For the text-containing cell, return its midpoint in [X, Y] coordinate format. 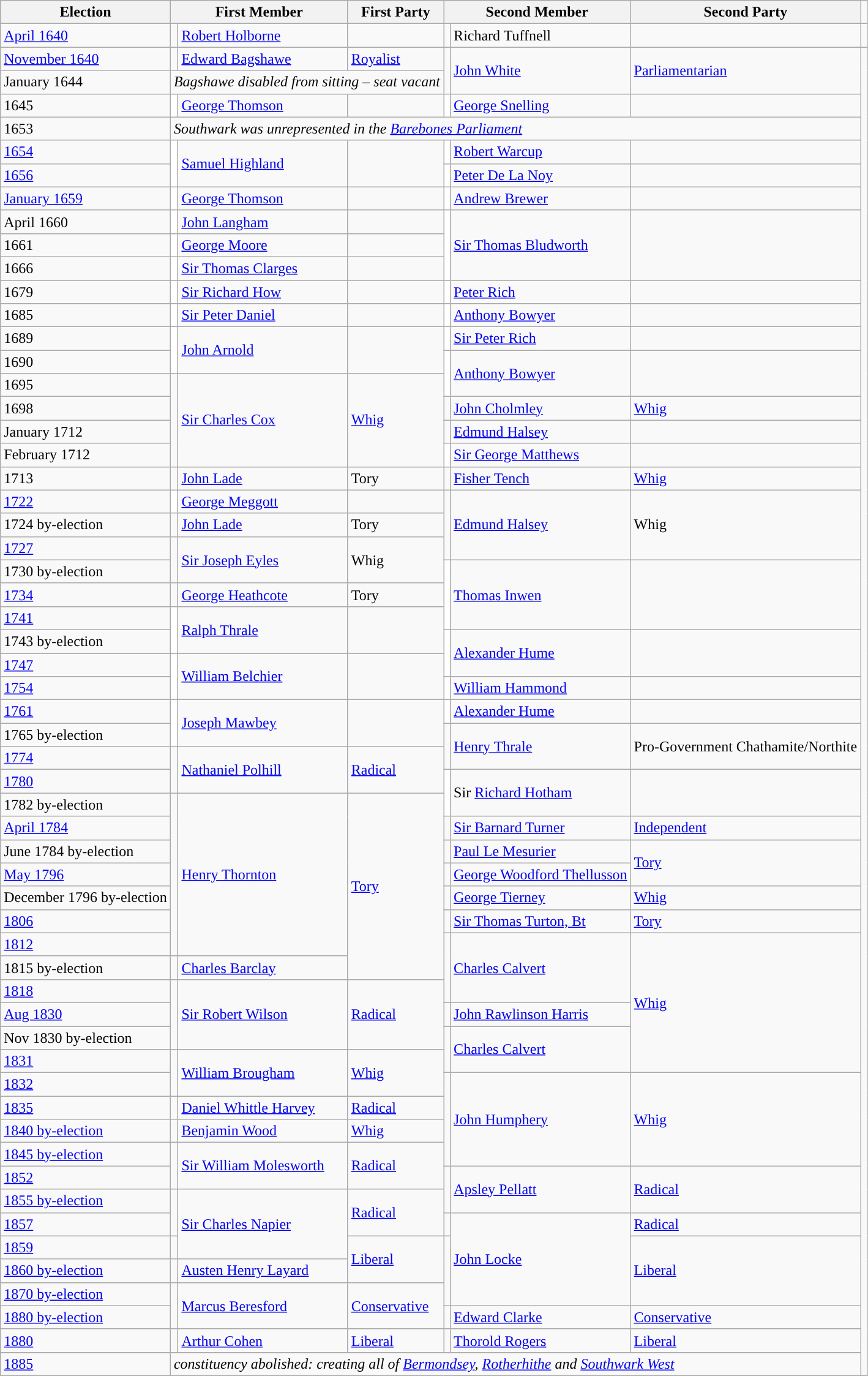
May 1796 [86, 874]
George Snelling [541, 105]
1661 [86, 245]
Sir Richard How [263, 292]
Aug 1830 [86, 1014]
Sir Joseph Eyles [263, 560]
1741 [86, 618]
Arthur Cohen [263, 1340]
November 1640 [86, 59]
Southwark was unrepresented in the Barebones Parliament [515, 129]
1859 [86, 1247]
1860 by-election [86, 1271]
William Hammond [541, 688]
John Locke [541, 1259]
Sir Thomas Turton, Bt [541, 921]
1812 [86, 944]
1713 [86, 478]
Sir Robert Wilson [263, 1014]
1653 [86, 129]
1645 [86, 105]
1880 by-election [86, 1317]
Apsley Pellatt [541, 1189]
1722 [86, 502]
First Member [259, 12]
Charles Barclay [263, 968]
Thomas Inwen [541, 595]
1782 by-election [86, 805]
First Party [395, 12]
Nathaniel Polhill [263, 770]
Peter De La Noy [541, 175]
January 1644 [86, 82]
1870 by-election [86, 1294]
John Arnold [263, 350]
Sir Barnard Turner [541, 828]
constituency abolished: creating all of Bermondsey, Rotherhithe and Southwark West [515, 1364]
Independent [746, 828]
1727 [86, 548]
Parliamentarian [746, 70]
1656 [86, 175]
1832 [86, 1085]
Election [86, 12]
December 1796 by-election [86, 898]
Edward Bagshawe [263, 59]
Richard Tuffnell [541, 36]
1730 by-election [86, 571]
June 1784 by-election [86, 851]
Fisher Tench [541, 478]
April 1660 [86, 222]
1765 by-election [86, 735]
Henry Thornton [263, 874]
George Meggott [263, 502]
Joseph Mawbey [263, 723]
Robert Warcup [541, 152]
John White [541, 70]
April 1640 [86, 36]
Benjamin Wood [263, 1131]
Nov 1830 by-election [86, 1038]
Andrew Brewer [541, 198]
Thorold Rogers [541, 1340]
1754 [86, 688]
1831 [86, 1061]
1743 by-election [86, 641]
Sir Richard Hotham [541, 793]
January 1712 [86, 432]
April 1784 [86, 828]
Pro-Government Chathamite/Northite [746, 746]
1747 [86, 664]
Second Member [537, 12]
1845 by-election [86, 1154]
Daniel Whittle Harvey [263, 1108]
George Moore [263, 245]
Austen Henry Layard [263, 1271]
Sir Thomas Bludworth [541, 245]
1806 [86, 921]
George Heathcote [263, 595]
Sir George Matthews [541, 455]
Robert Holborne [263, 36]
Sir Thomas Clarges [263, 268]
Bagshawe disabled from sitting – seat vacant [307, 82]
1780 [86, 781]
Sir Charles Cox [263, 420]
1734 [86, 595]
1698 [86, 408]
1852 [86, 1178]
1695 [86, 385]
Paul Le Mesurier [541, 851]
1690 [86, 362]
1857 [86, 1224]
1885 [86, 1364]
John Rawlinson Harris [541, 1014]
Sir Charles Napier [263, 1224]
Sir William Molesworth [263, 1166]
Edward Clarke [541, 1317]
1724 by-election [86, 525]
1840 by-election [86, 1131]
1685 [86, 315]
January 1659 [86, 198]
John Langham [263, 222]
Samuel Highland [263, 164]
William Belchier [263, 676]
1835 [86, 1108]
William Brougham [263, 1073]
George Tierney [541, 898]
John Humphery [541, 1119]
1689 [86, 339]
George Woodford Thellusson [541, 874]
1679 [86, 292]
Peter Rich [541, 292]
John Cholmley [541, 408]
Sir Peter Daniel [263, 315]
Marcus Beresford [263, 1306]
Second Party [746, 12]
1654 [86, 152]
February 1712 [86, 455]
1880 [86, 1340]
Sir Peter Rich [541, 339]
1761 [86, 712]
Ralph Thrale [263, 630]
1774 [86, 758]
1815 by-election [86, 968]
1666 [86, 268]
1818 [86, 991]
1855 by-election [86, 1201]
Royalist [395, 59]
Henry Thrale [541, 746]
